Determine the (X, Y) coordinate at the center of the cell enclosing the given text.  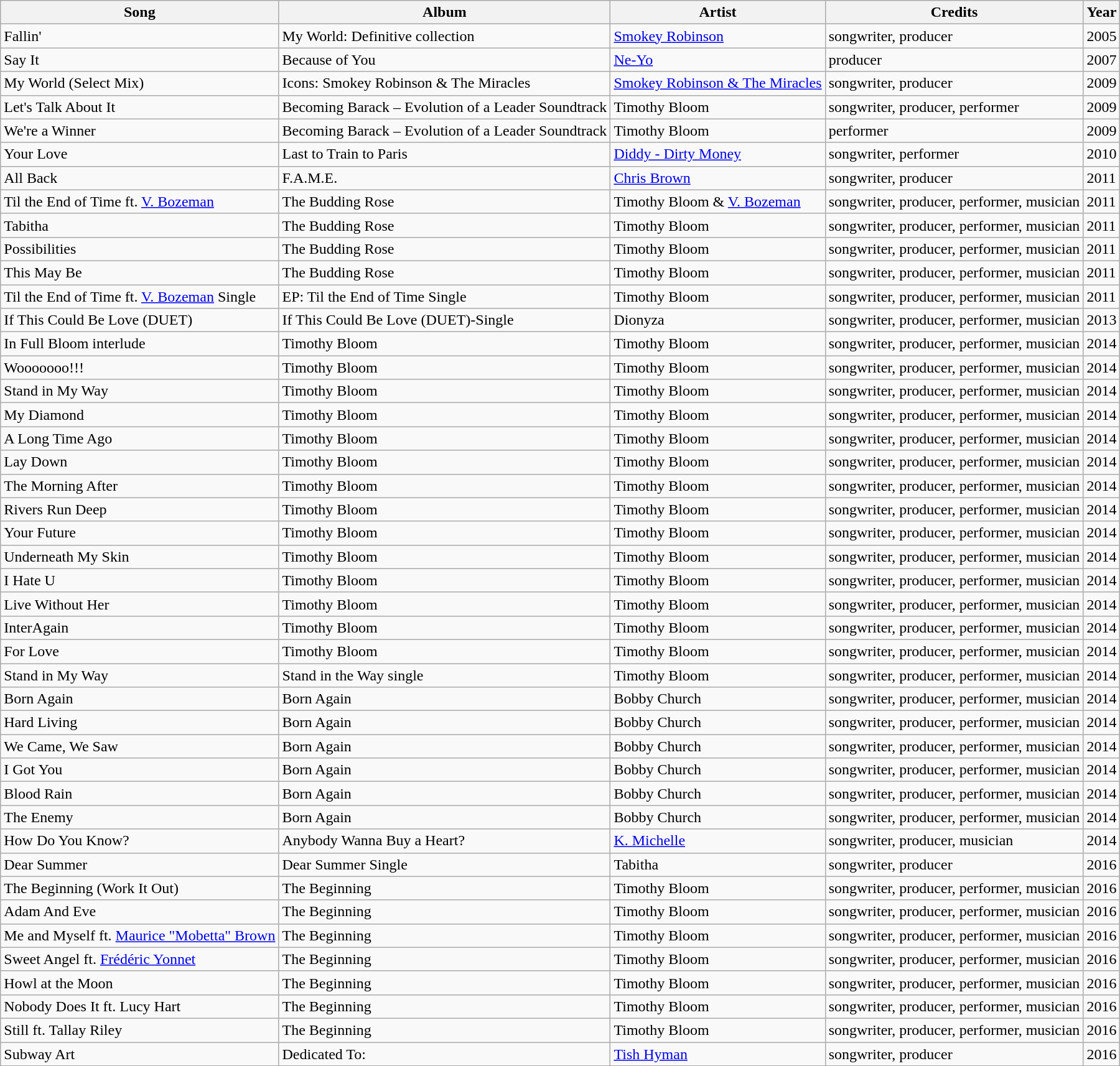
Stand in the Way single (444, 675)
Artist (718, 12)
The Morning After (139, 486)
2010 (1101, 154)
2005 (1101, 36)
Still ft. Tallay Riley (139, 1030)
In Full Bloom interlude (139, 344)
Your Love (139, 154)
Me and Myself ft. Maurice "Mobetta" Brown (139, 935)
Anybody Wanna Buy a Heart? (444, 841)
Timothy Bloom & V. Bozeman (718, 202)
Wooooooo!!! (139, 368)
I Hate U (139, 580)
Let's Talk About It (139, 107)
The Beginning (Work It Out) (139, 888)
Tish Hyman (718, 1054)
songwriter, producer, musician (954, 841)
Rivers Run Deep (139, 509)
Live Without Her (139, 604)
Smokey Robinson (718, 36)
Subway Art (139, 1054)
Song (139, 12)
This May Be (139, 272)
Smokey Robinson & The Miracles (718, 83)
Blood Rain (139, 794)
Hard Living (139, 723)
Dedicated To: (444, 1054)
Adam And Eve (139, 912)
Howl at the Moon (139, 983)
Lay Down (139, 462)
2013 (1101, 320)
Possibilities (139, 249)
K. Michelle (718, 841)
Underneath My Skin (139, 557)
If This Could Be Love (DUET)-Single (444, 320)
Til the End of Time ft. V. Bozeman (139, 202)
Album (444, 12)
F.A.M.E. (444, 178)
My World: Definitive collection (444, 36)
songwriter, performer (954, 154)
All Back (139, 178)
Sweet Angel ft. Frédéric Yonnet (139, 959)
I Got You (139, 770)
How Do You Know? (139, 841)
Ne-Yo (718, 60)
InterAgain (139, 628)
Til the End of Time ft. V. Bozeman Single (139, 297)
If This Could Be Love (DUET) (139, 320)
Credits (954, 12)
Dear Summer Single (444, 864)
A Long Time Ago (139, 438)
Dear Summer (139, 864)
Icons: Smokey Robinson & The Miracles (444, 83)
Last to Train to Paris (444, 154)
The Enemy (139, 817)
Say It (139, 60)
Chris Brown (718, 178)
Year (1101, 12)
Nobody Does It ft. Lucy Hart (139, 1006)
2007 (1101, 60)
My Diamond (139, 415)
We're a Winner (139, 131)
Fallin' (139, 36)
Dionyza (718, 320)
My World (Select Mix) (139, 83)
Your Future (139, 533)
Because of You (444, 60)
We Came, We Saw (139, 746)
EP: Til the End of Time Single (444, 297)
songwriter, producer, performer (954, 107)
Diddy - Dirty Money (718, 154)
For Love (139, 651)
producer (954, 60)
performer (954, 131)
